Search for the cell housing the specified text and yield its (x, y) center coordinate. 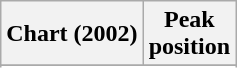
Chart (2002) (72, 34)
Peakposition (189, 34)
